Return the (X, Y) coordinate for the center point of the cell that contains the specified text.  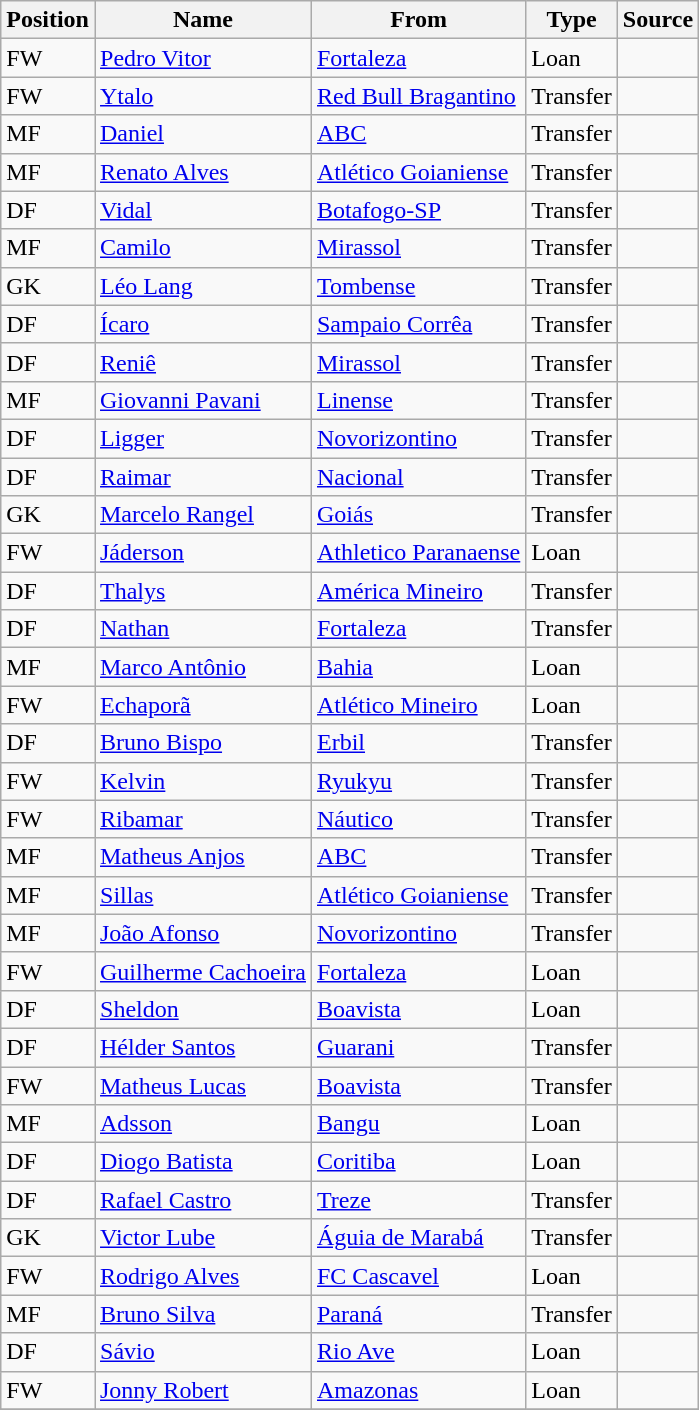
Náutico (418, 819)
Victor Lube (202, 1238)
Ligger (202, 438)
Bahia (418, 667)
Echaporã (202, 705)
Bruno Silva (202, 1314)
Marco Antônio (202, 667)
Jáderson (202, 553)
Rodrigo Alves (202, 1276)
Kelvin (202, 781)
Sheldon (202, 1009)
América Mineiro (418, 591)
Nathan (202, 629)
Ryukyu (418, 781)
Goiás (418, 515)
Guarani (418, 1047)
Coritiba (418, 1162)
Tombense (418, 286)
Atlético Mineiro (418, 705)
Red Bull Bragantino (418, 96)
Botafogo-SP (418, 210)
Ribamar (202, 819)
Ytalo (202, 96)
From (418, 20)
Athletico Paranaense (418, 553)
Guilherme Cachoeira (202, 971)
Sávio (202, 1352)
Position (48, 20)
Nacional (418, 477)
Matheus Anjos (202, 857)
Sillas (202, 895)
Linense (418, 400)
Hélder Santos (202, 1047)
Diogo Batista (202, 1162)
Thalys (202, 591)
Treze (418, 1200)
Renato Alves (202, 172)
Camilo (202, 248)
Pedro Vitor (202, 58)
Erbil (418, 743)
Sampaio Corrêa (418, 324)
Raimar (202, 477)
Jonny Robert (202, 1390)
Matheus Lucas (202, 1085)
Marcelo Rangel (202, 515)
Bangu (418, 1124)
Paraná (418, 1314)
Daniel (202, 134)
Name (202, 20)
Source (658, 20)
Amazonas (418, 1390)
FC Cascavel (418, 1276)
Rio Ave (418, 1352)
Giovanni Pavani (202, 400)
Type (572, 20)
Águia de Marabá (418, 1238)
Reniê (202, 362)
Bruno Bispo (202, 743)
Vidal (202, 210)
Ícaro (202, 324)
Léo Lang (202, 286)
Rafael Castro (202, 1200)
João Afonso (202, 933)
Adsson (202, 1124)
